Provide the (x, y) coordinate of the cell's center where the given text is located.  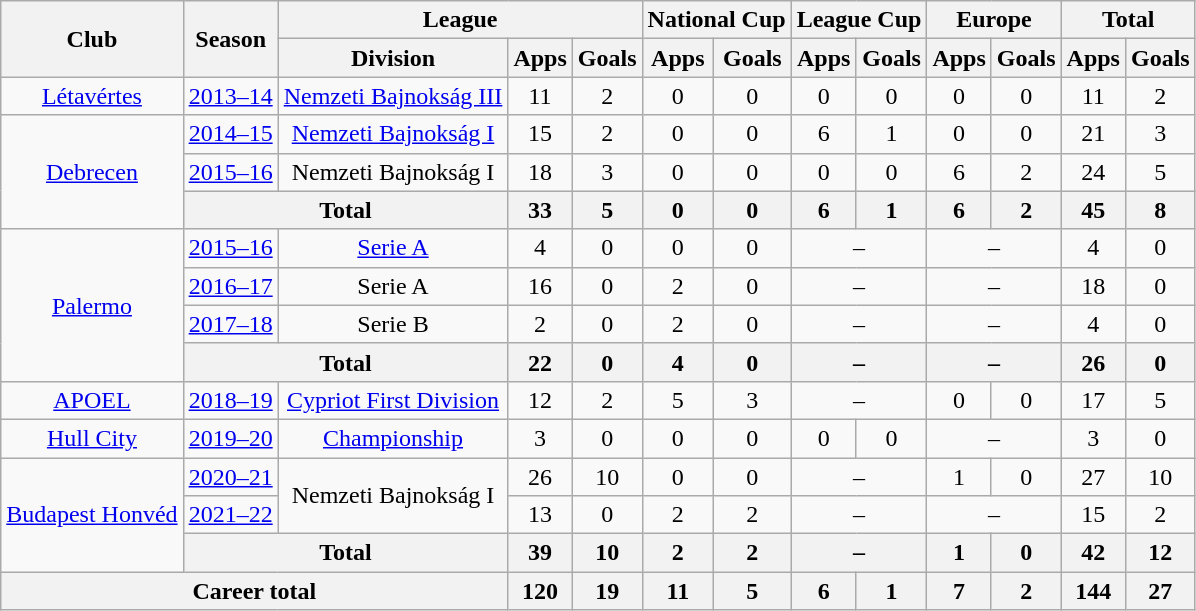
Division (393, 58)
24 (1093, 172)
League Cup (859, 20)
Debrecen (92, 172)
2020–21 (230, 477)
Serie B (393, 324)
Nemzeti Bajnokság III (393, 96)
Cypriot First Division (393, 400)
19 (607, 591)
2014–15 (230, 134)
39 (540, 553)
17 (1093, 400)
League (460, 20)
Létavértes (92, 96)
National Cup (716, 20)
120 (540, 591)
Club (92, 39)
Championship (393, 438)
21 (1093, 134)
APOEL (92, 400)
2013–14 (230, 96)
2017–18 (230, 324)
2016–17 (230, 286)
2019–20 (230, 438)
Career total (254, 591)
7 (959, 591)
Hull City (92, 438)
45 (1093, 210)
33 (540, 210)
144 (1093, 591)
Budapest Honvéd (92, 515)
Season (230, 39)
2021–22 (230, 515)
16 (540, 286)
8 (1160, 210)
13 (540, 515)
Europe (994, 20)
42 (1093, 553)
22 (540, 362)
Palermo (92, 305)
2018–19 (230, 400)
